Pinpoint the cell where the given text exists, returning its (X, Y) midpoint coordinate. 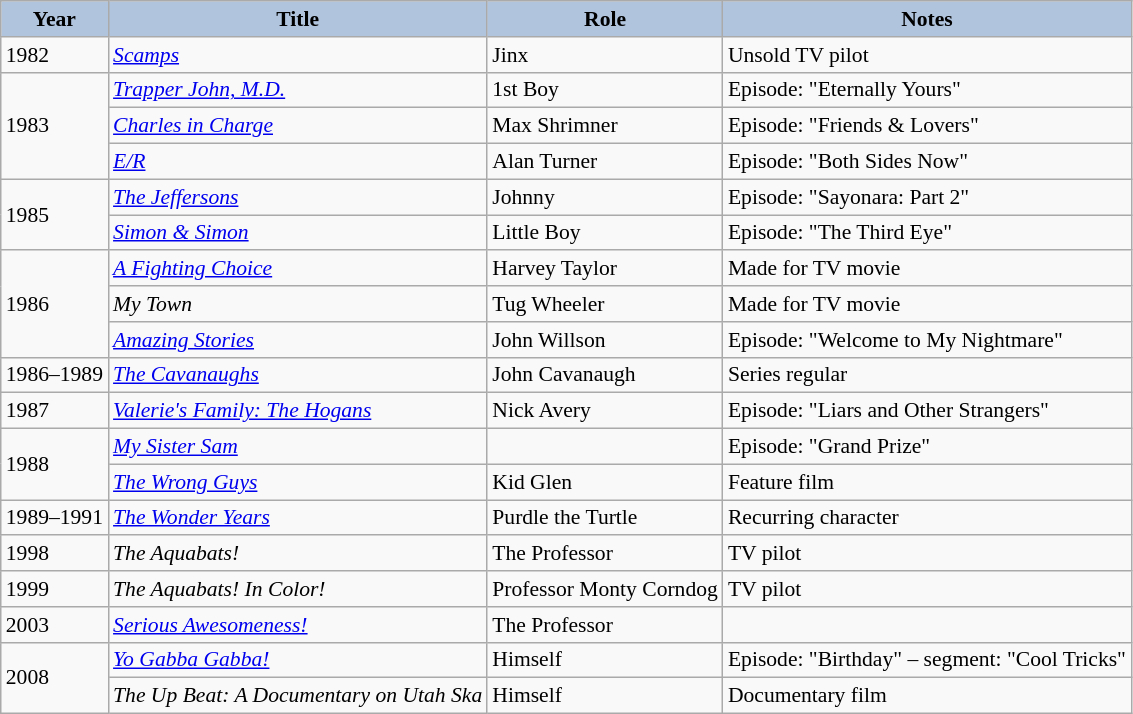
Serious Awesomeness! (298, 625)
Kid Glen (605, 482)
Role (605, 19)
Unsold TV pilot (927, 55)
Episode: "Liars and Other Strangers" (927, 411)
A Fighting Choice (298, 269)
2008 (54, 678)
The Aquabats! (298, 554)
Episode: "Welcome to My Nightmare" (927, 340)
1998 (54, 554)
1999 (54, 589)
E/R (298, 162)
Episode: "Sayonara: Part 2" (927, 197)
Simon & Simon (298, 233)
Professor Monty Corndog (605, 589)
Scamps (298, 55)
The Jeffersons (298, 197)
My Town (298, 304)
1989–1991 (54, 518)
Yo Gabba Gabba! (298, 660)
Year (54, 19)
2003 (54, 625)
Trapper John, M.D. (298, 90)
Valerie's Family: The Hogans (298, 411)
The Up Beat: A Documentary on Utah Ska (298, 696)
Feature film (927, 482)
Episode: "Birthday" – segment: "Cool Tricks" (927, 660)
1983 (54, 126)
1985 (54, 214)
Episode: "Eternally Yours" (927, 90)
The Cavanaughs (298, 375)
Charles in Charge (298, 126)
Little Boy (605, 233)
Episode: "Grand Prize" (927, 447)
Recurring character (927, 518)
Series regular (927, 375)
My Sister Sam (298, 447)
Nick Avery (605, 411)
Notes (927, 19)
Purdle the Turtle (605, 518)
Episode: "Friends & Lovers" (927, 126)
Jinx (605, 55)
The Wrong Guys (298, 482)
The Aquabats! In Color! (298, 589)
1988 (54, 464)
Alan Turner (605, 162)
Amazing Stories (298, 340)
Episode: "The Third Eye" (927, 233)
1987 (54, 411)
1st Boy (605, 90)
Documentary film (927, 696)
Harvey Taylor (605, 269)
Title (298, 19)
1986–1989 (54, 375)
Episode: "Both Sides Now" (927, 162)
Johnny (605, 197)
1986 (54, 304)
Max Shrimner (605, 126)
1982 (54, 55)
The Wonder Years (298, 518)
Tug Wheeler (605, 304)
John Willson (605, 340)
John Cavanaugh (605, 375)
